Return (X, Y) of the center of cell containing provided text 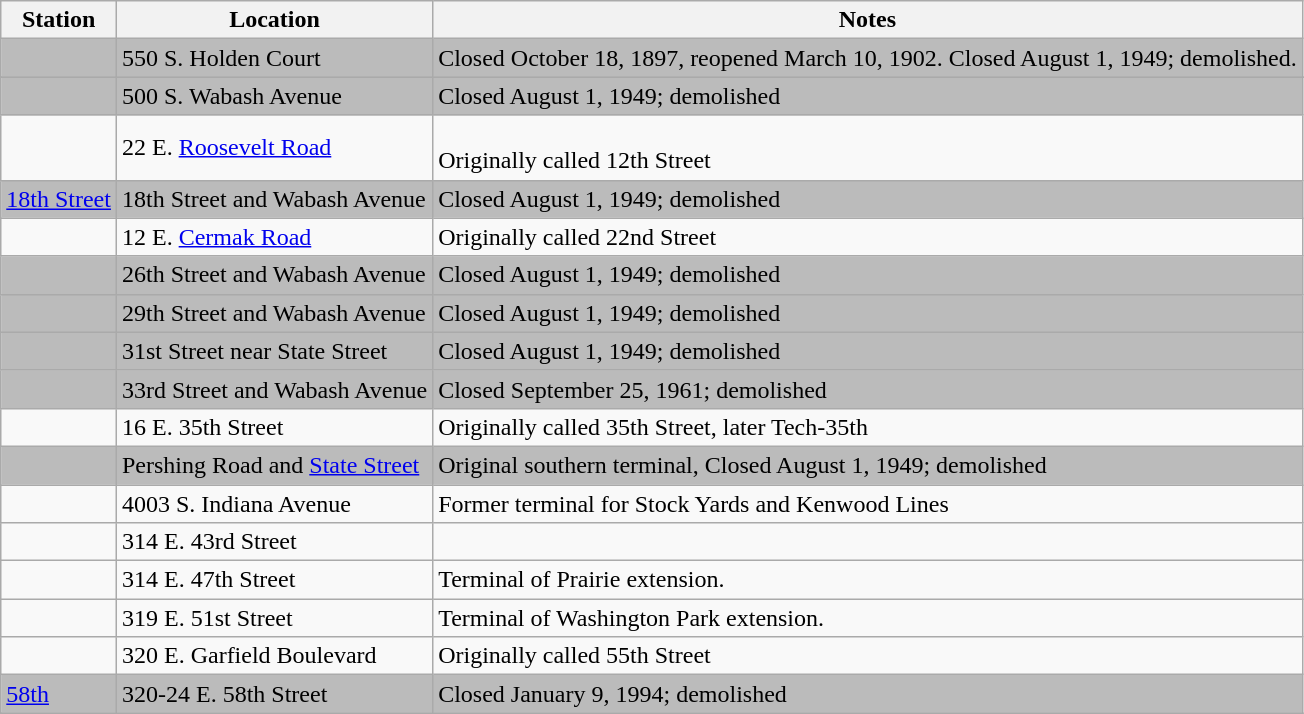
16 E. 35th Street (274, 427)
12 E. Cermak Road (274, 237)
Former terminal for Stock Yards and Kenwood Lines (868, 503)
500 S. Wabash Avenue (274, 96)
18th Street and Wabash Avenue (274, 199)
Originally called 55th Street (868, 656)
314 E. 43rd Street (274, 542)
Terminal of Washington Park extension. (868, 618)
Closed January 9, 1994; demolished (868, 694)
26th Street and Wabash Avenue (274, 275)
320 E. Garfield Boulevard (274, 656)
550 S. Holden Court (274, 58)
314 E. 47th Street (274, 580)
33rd Street and Wabash Avenue (274, 389)
Closed October 18, 1897, reopened March 10, 1902. Closed August 1, 1949; demolished. (868, 58)
Terminal of Prairie extension. (868, 580)
18th Street (59, 199)
319 E. 51st Street (274, 618)
Originally called 22nd Street (868, 237)
Original southern terminal, Closed August 1, 1949; demolished (868, 465)
22 E. Roosevelt Road (274, 148)
Originally called 35th Street, later Tech-35th (868, 427)
Location (274, 20)
Pershing Road and State Street (274, 465)
58th (59, 694)
4003 S. Indiana Avenue (274, 503)
Station (59, 20)
Closed September 25, 1961; demolished (868, 389)
Originally called 12th Street (868, 148)
320-24 E. 58th Street (274, 694)
31st Street near State Street (274, 351)
29th Street and Wabash Avenue (274, 313)
Notes (868, 20)
